Locate the cell with the specified text and output its (x, y) center coordinate. 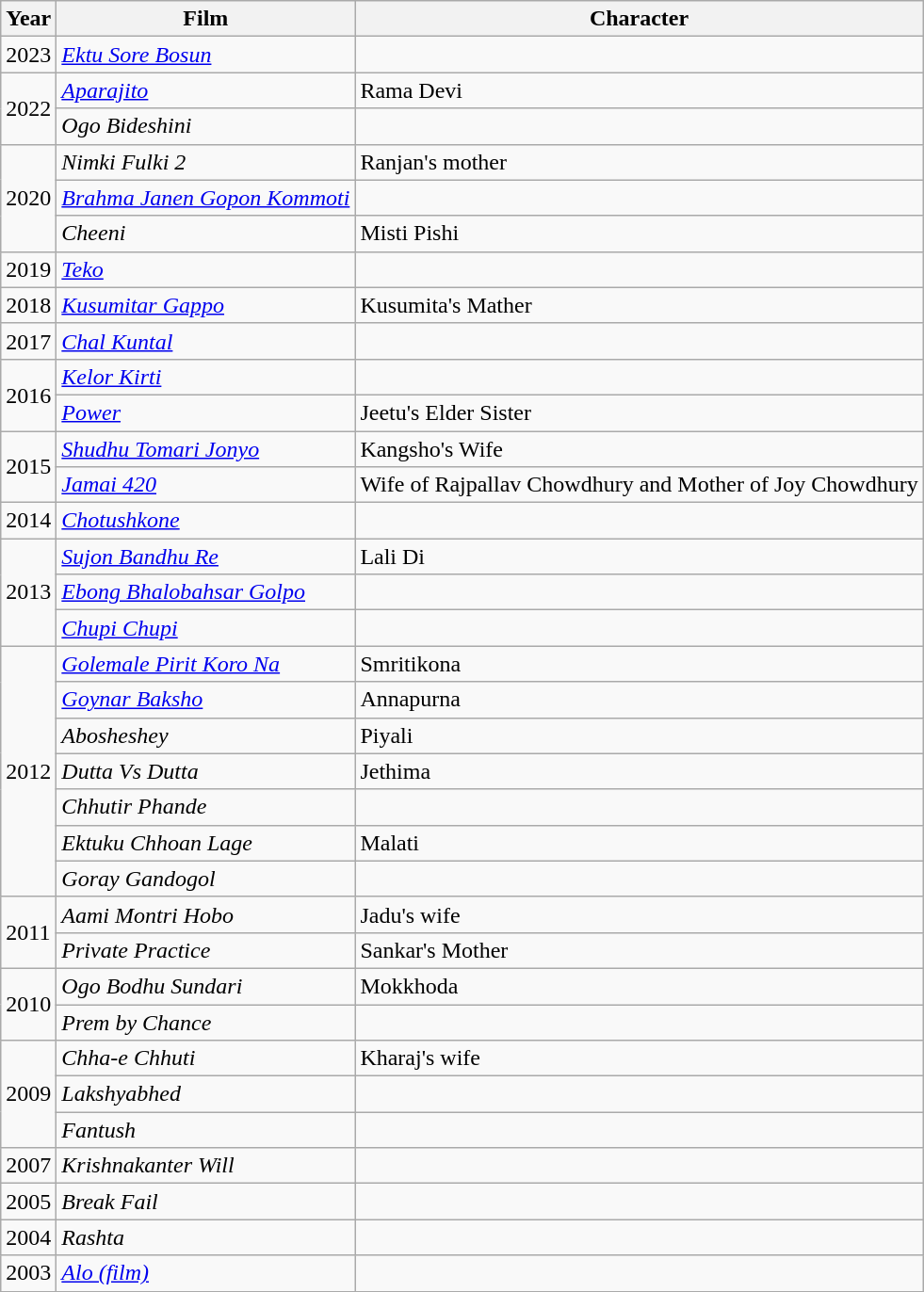
Smritikona (639, 664)
Character (639, 19)
Kangsho's Wife (639, 449)
Kusumitar Gappo (205, 305)
Chha-e Chhuti (205, 1058)
Lali Di (639, 557)
2016 (28, 395)
Cheeni (205, 234)
Krishnakanter Will (205, 1166)
Jadu's wife (639, 914)
2020 (28, 198)
Rashta (205, 1237)
Fantush (205, 1130)
Dutta Vs Dutta (205, 771)
2017 (28, 341)
Chupi Chupi (205, 628)
Annapurna (639, 700)
Nimki Fulki 2 (205, 162)
Chhutir Phande (205, 807)
Ektuku Chhoan Lage (205, 843)
Year (28, 19)
Jeetu's Elder Sister (639, 412)
2009 (28, 1094)
Rama Devi (639, 90)
Goray Gandogol (205, 879)
Malati (639, 843)
Misti Pishi (639, 234)
Brahma Janen Gopon Kommoti (205, 198)
Sankar's Mother (639, 950)
Kelor Kirti (205, 377)
Ogo Bodhu Sundari (205, 986)
Break Fail (205, 1202)
2022 (28, 108)
2014 (28, 521)
Mokkhoda (639, 986)
Golemale Pirit Koro Na (205, 664)
2019 (28, 269)
Jethima (639, 771)
2013 (28, 592)
2004 (28, 1237)
Chotushkone (205, 521)
Aparajito (205, 90)
Ranjan's mother (639, 162)
Chal Kuntal (205, 341)
Piyali (639, 735)
Sujon Bandhu Re (205, 557)
Film (205, 19)
Shudhu Tomari Jonyo (205, 449)
Wife of Rajpallav Chowdhury and Mother of Joy Chowdhury (639, 485)
Teko (205, 269)
Jamai 420 (205, 485)
Private Practice (205, 950)
Ogo Bideshini (205, 126)
2010 (28, 1004)
2005 (28, 1202)
Lakshyabhed (205, 1094)
Power (205, 412)
2011 (28, 932)
2003 (28, 1273)
Aami Montri Hobo (205, 914)
Kharaj's wife (639, 1058)
Goynar Baksho (205, 700)
2023 (28, 55)
2015 (28, 467)
Ektu Sore Bosun (205, 55)
2018 (28, 305)
Abosheshey (205, 735)
Ebong Bhalobahsar Golpo (205, 592)
2012 (28, 771)
Alo (film) (205, 1273)
Kusumita's Mather (639, 305)
2007 (28, 1166)
Prem by Chance (205, 1022)
